Determine the (X, Y) coordinate at the center of the cell enclosing the given text.  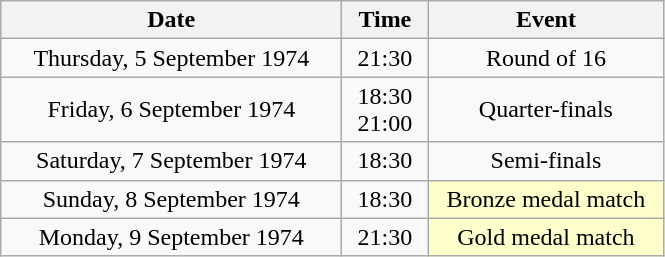
Quarter-finals (546, 110)
Thursday, 5 September 1974 (172, 58)
Event (546, 20)
Bronze medal match (546, 199)
Friday, 6 September 1974 (172, 110)
Sunday, 8 September 1974 (172, 199)
Time (385, 20)
Round of 16 (546, 58)
Gold medal match (546, 237)
18:3021:00 (385, 110)
Saturday, 7 September 1974 (172, 161)
Monday, 9 September 1974 (172, 237)
Semi-finals (546, 161)
Date (172, 20)
